Identify which cell holds the provided text, then report its [X, Y] central coordinate. 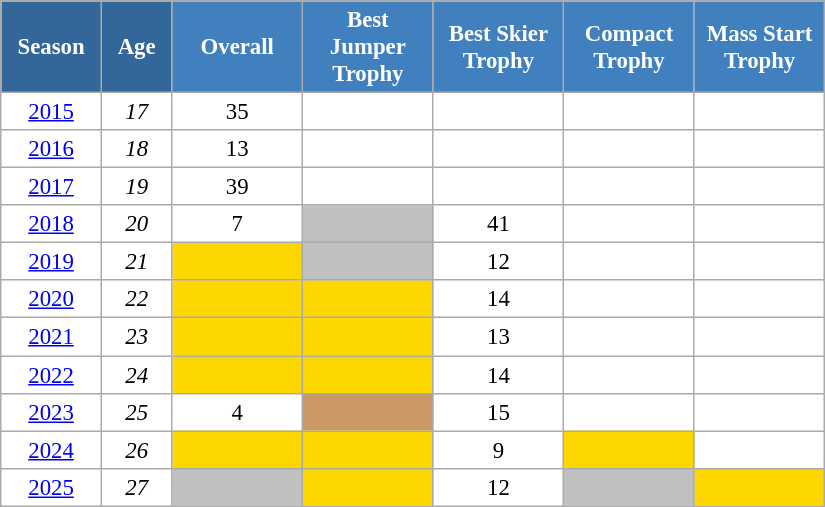
39 [238, 187]
22 [136, 299]
2022 [52, 375]
18 [136, 149]
2015 [52, 112]
Overall [238, 47]
9 [498, 450]
Best SkierTrophy [498, 47]
Best JumperTrophy [368, 47]
25 [136, 412]
2018 [52, 224]
23 [136, 337]
41 [498, 224]
Mass StartTrophy [760, 47]
2020 [52, 299]
2021 [52, 337]
20 [136, 224]
2019 [52, 262]
17 [136, 112]
21 [136, 262]
CompactTrophy [630, 47]
27 [136, 487]
2024 [52, 450]
2016 [52, 149]
2017 [52, 187]
24 [136, 375]
19 [136, 187]
4 [238, 412]
26 [136, 450]
7 [238, 224]
Age [136, 47]
2025 [52, 487]
2023 [52, 412]
35 [238, 112]
Season [52, 47]
15 [498, 412]
